Search for the cell housing the specified text and yield its (X, Y) center coordinate. 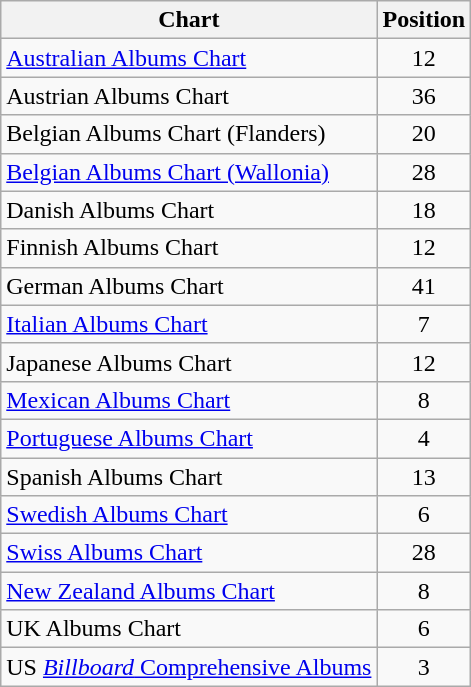
Position (424, 20)
Danish Albums Chart (189, 210)
Chart (189, 20)
Italian Albums Chart (189, 324)
7 (424, 324)
Japanese Albums Chart (189, 362)
UK Albums Chart (189, 629)
41 (424, 286)
20 (424, 134)
3 (424, 667)
New Zealand Albums Chart (189, 591)
German Albums Chart (189, 286)
Belgian Albums Chart (Wallonia) (189, 172)
Austrian Albums Chart (189, 96)
13 (424, 477)
Spanish Albums Chart (189, 477)
Portuguese Albums Chart (189, 438)
Mexican Albums Chart (189, 400)
Belgian Albums Chart (Flanders) (189, 134)
4 (424, 438)
Australian Albums Chart (189, 58)
Swiss Albums Chart (189, 553)
36 (424, 96)
18 (424, 210)
US Billboard Comprehensive Albums (189, 667)
Finnish Albums Chart (189, 248)
Swedish Albums Chart (189, 515)
